Search for the cell housing the specified text and yield its [X, Y] center coordinate. 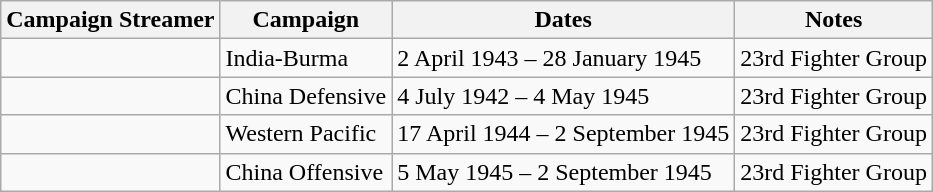
China Offensive [306, 172]
5 May 1945 – 2 September 1945 [564, 172]
4 July 1942 – 4 May 1945 [564, 96]
Campaign Streamer [110, 20]
2 April 1943 – 28 January 1945 [564, 58]
Western Pacific [306, 134]
China Defensive [306, 96]
Campaign [306, 20]
Dates [564, 20]
Notes [834, 20]
17 April 1944 – 2 September 1945 [564, 134]
India-Burma [306, 58]
